From the cell containing the given text, extract its center point as [X, Y] coordinate. 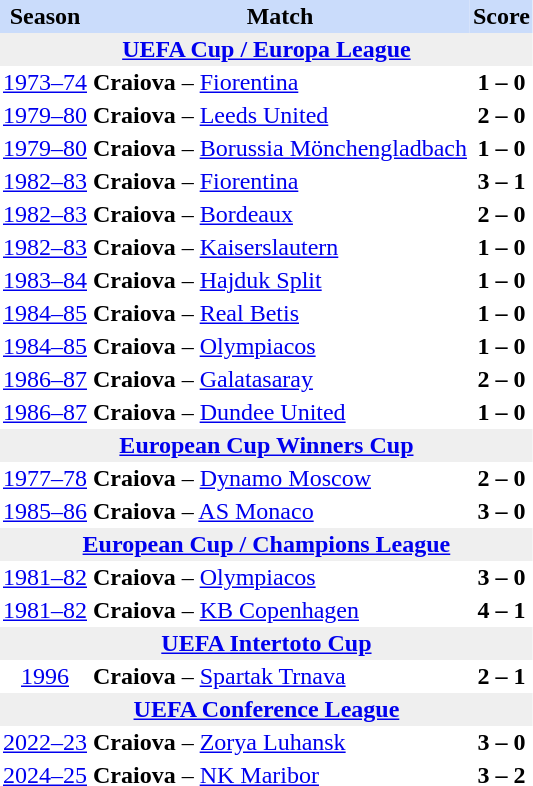
Craiova – Leeds United [280, 116]
UEFA Cup / Europa League [266, 50]
3 – 1 [502, 182]
Craiova – Borussia Mönchengladbach [280, 148]
UEFA Conference League [266, 710]
UEFA Intertoto Cup [266, 644]
Craiova – Spartak Trnava [280, 676]
2022–23 [45, 742]
1973–74 [45, 82]
Craiova – Bordeaux [280, 214]
1977–78 [45, 478]
1996 [45, 676]
Craiova – Galatasaray [280, 380]
Craiova – AS Monaco [280, 512]
Craiova – Zorya Luhansk [280, 742]
Craiova – Hajduk Split [280, 280]
1983–84 [45, 280]
Craiova – Dundee United [280, 412]
European Cup Winners Cup [266, 446]
Match [280, 16]
Craiova – Kaiserslautern [280, 248]
2 – 1 [502, 676]
Score [502, 16]
4 – 1 [502, 610]
Craiova – Real Betis [280, 314]
Craiova – KB Copenhagen [280, 610]
Season [45, 16]
European Cup / Champions League [266, 544]
1985–86 [45, 512]
Craiova – Dynamo Moscow [280, 478]
